Extract the (X, Y) coordinate from the center of the cell holding the provided text.  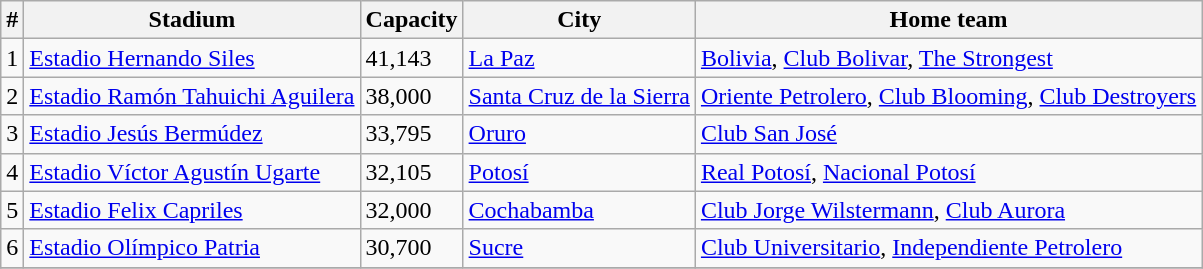
33,795 (412, 134)
38,000 (412, 96)
Cochabamba (579, 210)
32,000 (412, 210)
Club Universitario, Independiente Petrolero (948, 248)
Estadio Hernando Siles (192, 58)
41,143 (412, 58)
30,700 (412, 248)
Estadio Felix Capriles (192, 210)
6 (12, 248)
3 (12, 134)
Potosí (579, 172)
City (579, 20)
Home team (948, 20)
32,105 (412, 172)
Estadio Olímpico Patria (192, 248)
4 (12, 172)
5 (12, 210)
# (12, 20)
Stadium (192, 20)
Estadio Víctor Agustín Ugarte (192, 172)
Club San José (948, 134)
Club Jorge Wilstermann, Club Aurora (948, 210)
Capacity (412, 20)
Oriente Petrolero, Club Blooming, Club Destroyers (948, 96)
Real Potosí, Nacional Potosí (948, 172)
Estadio Jesús Bermúdez (192, 134)
Sucre (579, 248)
1 (12, 58)
La Paz (579, 58)
Oruro (579, 134)
Bolivia, Club Bolivar, The Strongest (948, 58)
Estadio Ramón Tahuichi Aguilera (192, 96)
Santa Cruz de la Sierra (579, 96)
2 (12, 96)
